Scan for the cell matching the given text and deliver its [X, Y] coordinate at center. 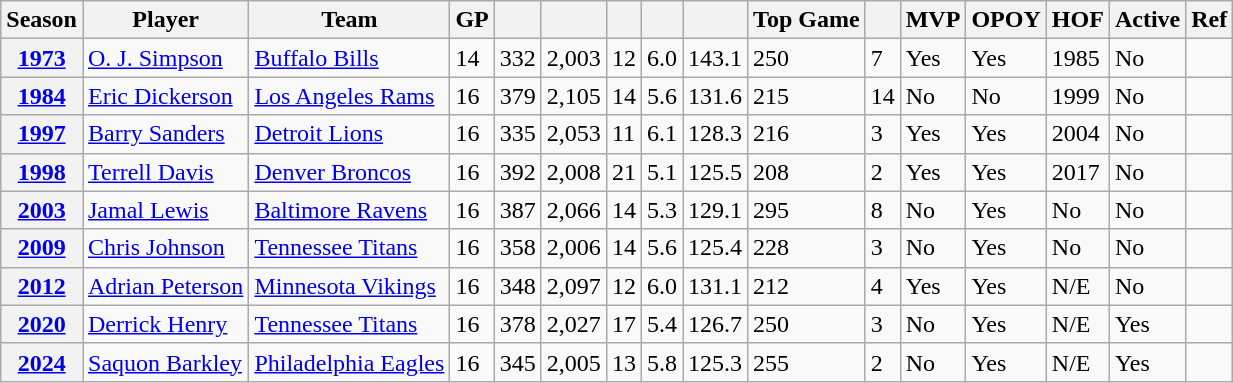
2003 [42, 210]
8 [882, 210]
17 [624, 324]
Adrian Peterson [165, 286]
387 [518, 210]
7 [882, 58]
1973 [42, 58]
1998 [42, 172]
Chris Johnson [165, 248]
O. J. Simpson [165, 58]
215 [807, 96]
332 [518, 58]
2004 [1078, 134]
2,008 [574, 172]
2,005 [574, 362]
13 [624, 362]
378 [518, 324]
5.3 [662, 210]
Baltimore Ravens [350, 210]
125.3 [716, 362]
295 [807, 210]
2,105 [574, 96]
Jamal Lewis [165, 210]
2,003 [574, 58]
2,053 [574, 134]
128.3 [716, 134]
379 [518, 96]
2017 [1078, 172]
Team [350, 20]
Denver Broncos [350, 172]
348 [518, 286]
2,097 [574, 286]
2020 [42, 324]
208 [807, 172]
Ref [1210, 20]
1984 [42, 96]
335 [518, 134]
392 [518, 172]
2,027 [574, 324]
358 [518, 248]
Buffalo Bills [350, 58]
2012 [42, 286]
2009 [42, 248]
Season [42, 20]
255 [807, 362]
Minnesota Vikings [350, 286]
Los Angeles Rams [350, 96]
345 [518, 362]
1985 [1078, 58]
131.6 [716, 96]
125.4 [716, 248]
2024 [42, 362]
Terrell Davis [165, 172]
Player [165, 20]
Eric Dickerson [165, 96]
125.5 [716, 172]
4 [882, 286]
11 [624, 134]
Barry Sanders [165, 134]
1999 [1078, 96]
Detroit Lions [350, 134]
2,006 [574, 248]
MVP [933, 20]
OPOY [1006, 20]
5.1 [662, 172]
HOF [1078, 20]
Active [1147, 20]
Saquon Barkley [165, 362]
126.7 [716, 324]
1997 [42, 134]
21 [624, 172]
Top Game [807, 20]
129.1 [716, 210]
GP [472, 20]
5.4 [662, 324]
228 [807, 248]
131.1 [716, 286]
143.1 [716, 58]
Derrick Henry [165, 324]
212 [807, 286]
6.1 [662, 134]
5.8 [662, 362]
216 [807, 134]
2,066 [574, 210]
Philadelphia Eagles [350, 362]
